Detect which cell encompasses the target text, then output its [X, Y] center coordinate. 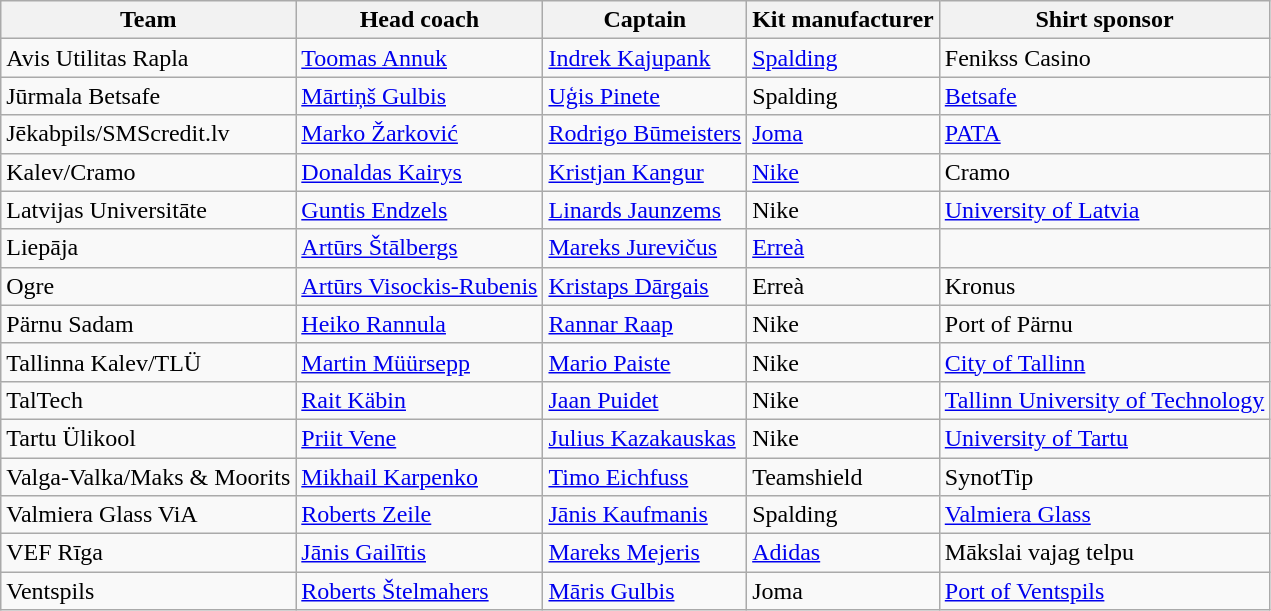
Julius Kazakauskas [645, 438]
VEF Rīga [148, 553]
Martin Müürsepp [420, 362]
Indrek Kajupank [645, 58]
Avis Utilitas Rapla [148, 58]
Mākslai vajag telpu [1104, 553]
Valmiera Glass ViA [148, 515]
Mikhail Karpenko [420, 477]
Jānis Gailītis [420, 553]
Uģis Pinete [645, 96]
Kristjan Kangur [645, 172]
Jaan Puidet [645, 400]
Kalev/Cramo [148, 172]
Port of Ventspils [1104, 591]
Captain [645, 20]
Betsafe [1104, 96]
University of Latvia [1104, 210]
Mareks Jurevičus [645, 248]
SynotTip [1104, 477]
Pärnu Sadam [148, 324]
Shirt sponsor [1104, 20]
Artūrs Štālbergs [420, 248]
Valga-Valka/Maks & Moorits [148, 477]
Priit Vene [420, 438]
Mareks Mejeris [645, 553]
Mārtiņš Gulbis [420, 96]
Māris Gulbis [645, 591]
Artūrs Visockis-Rubenis [420, 286]
Rodrigo Būmeisters [645, 134]
University of Tartu [1104, 438]
Ogre [148, 286]
Timo Eichfuss [645, 477]
Kronus [1104, 286]
Linards Jaunzems [645, 210]
Jēkabpils/SMScredit.lv [148, 134]
Adidas [844, 553]
Teamshield [844, 477]
Jānis Kaufmanis [645, 515]
Tallinn University of Technology [1104, 400]
Tallinna Kalev/TLÜ [148, 362]
Cramo [1104, 172]
Rait Käbin [420, 400]
Mario Paiste [645, 362]
Marko Žarković [420, 134]
Ventspils [148, 591]
TalTech [148, 400]
Fenikss Casino [1104, 58]
PATA [1104, 134]
Valmiera Glass [1104, 515]
Rannar Raap [645, 324]
Roberts Štelmahers [420, 591]
Guntis Endzels [420, 210]
Kristaps Dārgais [645, 286]
Tartu Ülikool [148, 438]
City of Tallinn [1104, 362]
Heiko Rannula [420, 324]
Head coach [420, 20]
Jūrmala Betsafe [148, 96]
Liepāja [148, 248]
Toomas Annuk [420, 58]
Kit manufacturer [844, 20]
Port of Pärnu [1104, 324]
Donaldas Kairys [420, 172]
Team [148, 20]
Latvijas Universitāte [148, 210]
Roberts Zeile [420, 515]
